Return the (X, Y) coordinate for the center point of the cell that contains the specified text.  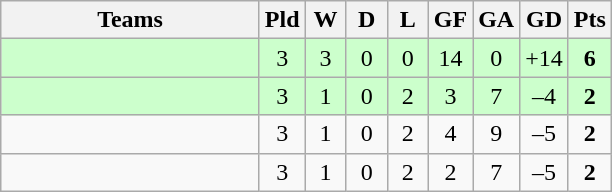
4 (450, 134)
GA (496, 20)
L (408, 20)
9 (496, 134)
GF (450, 20)
D (366, 20)
–4 (544, 96)
14 (450, 58)
Pld (282, 20)
GD (544, 20)
Teams (130, 20)
6 (590, 58)
Pts (590, 20)
+14 (544, 58)
W (326, 20)
